Search for the cell housing the specified text and yield its (x, y) center coordinate. 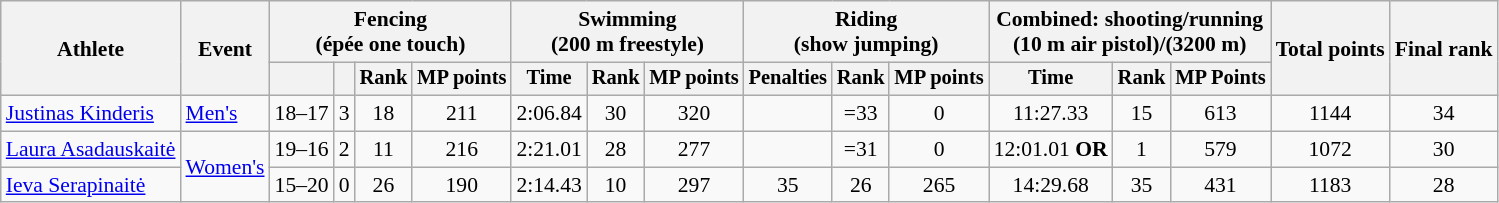
Swimming(200 m freestyle) (627, 32)
277 (694, 150)
18 (384, 114)
11:27.33 (1051, 114)
3 (344, 114)
14:29.68 (1051, 185)
1 (1142, 150)
Athlete (91, 48)
320 (694, 114)
2:06.84 (548, 114)
1144 (1330, 114)
Women's (226, 168)
431 (1220, 185)
Penalties (788, 79)
297 (694, 185)
190 (462, 185)
10 (616, 185)
MP Points (1220, 79)
Riding(show jumping) (866, 32)
1072 (1330, 150)
Combined: shooting/running(10 m air pistol)/(3200 m) (1130, 32)
2:14.43 (548, 185)
34 (1444, 114)
579 (1220, 150)
18–17 (302, 114)
=33 (861, 114)
Event (226, 48)
15 (1142, 114)
19–16 (302, 150)
Ieva Serapinaitė (91, 185)
2:21.01 (548, 150)
15–20 (302, 185)
2 (344, 150)
11 (384, 150)
216 (462, 150)
=31 (861, 150)
Men's (226, 114)
Final rank (1444, 48)
211 (462, 114)
613 (1220, 114)
12:01.01 OR (1051, 150)
Laura Asadauskaitė (91, 150)
Fencing(épée one touch) (391, 32)
1183 (1330, 185)
Total points (1330, 48)
265 (938, 185)
Justinas Kinderis (91, 114)
